Extract the [X, Y] coordinate from the center of the cell holding the provided text.  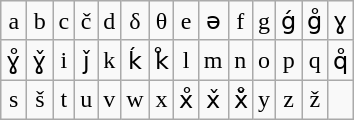
t [64, 100]
i [64, 60]
č [86, 21]
g̊ [315, 21]
š [40, 100]
k [110, 60]
z [289, 100]
θ [162, 21]
m [213, 60]
e [186, 21]
b [40, 21]
x̊ [186, 100]
f [240, 21]
a [14, 21]
g [264, 21]
w [135, 100]
ǰ [86, 60]
q̊ [341, 60]
ɣ̌ [40, 60]
u [86, 100]
ɣ̊ [14, 60]
s [14, 100]
δ [135, 21]
o [264, 60]
ə [213, 21]
n [240, 60]
ḱ [135, 60]
q [315, 60]
ǵ [289, 21]
x̌ [213, 100]
x [162, 100]
l [186, 60]
k̊ [162, 60]
x̌̊ [240, 100]
d [110, 21]
ž [315, 100]
p [289, 60]
y [264, 100]
c [64, 21]
ɣ [341, 21]
v [110, 100]
